Find where the given text appears and provide that cell's center as (x, y) coordinate. 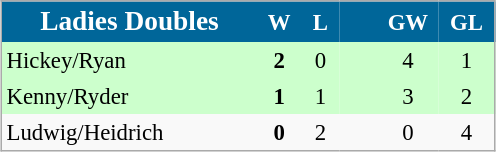
Ladies Doubles (129, 22)
Ludwig/Heidrich (129, 132)
GW (408, 22)
Hickey/Ryan (129, 60)
GL (467, 22)
3 (408, 96)
Kenny/Ryder (129, 96)
L (321, 22)
W (280, 22)
